Scan for the cell matching the given text and deliver its (x, y) coordinate at center. 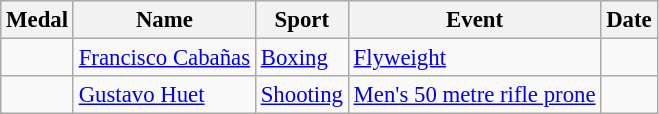
Gustavo Huet (164, 95)
Men's 50 metre rifle prone (474, 95)
Date (629, 20)
Shooting (302, 95)
Francisco Cabañas (164, 58)
Boxing (302, 58)
Flyweight (474, 58)
Event (474, 20)
Sport (302, 20)
Name (164, 20)
Medal (38, 20)
